Identify which cell holds the provided text, then report its (x, y) central coordinate. 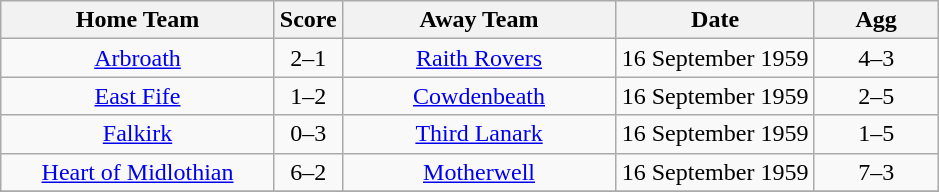
Agg (876, 20)
Cowdenbeath (479, 96)
Home Team (138, 20)
Date (716, 20)
Arbroath (138, 58)
6–2 (308, 172)
Raith Rovers (479, 58)
1–2 (308, 96)
East Fife (138, 96)
Third Lanark (479, 134)
Away Team (479, 20)
Heart of Midlothian (138, 172)
4–3 (876, 58)
2–5 (876, 96)
7–3 (876, 172)
2–1 (308, 58)
1–5 (876, 134)
0–3 (308, 134)
Falkirk (138, 134)
Motherwell (479, 172)
Score (308, 20)
